From the cell containing the given text, extract its center point as [X, Y] coordinate. 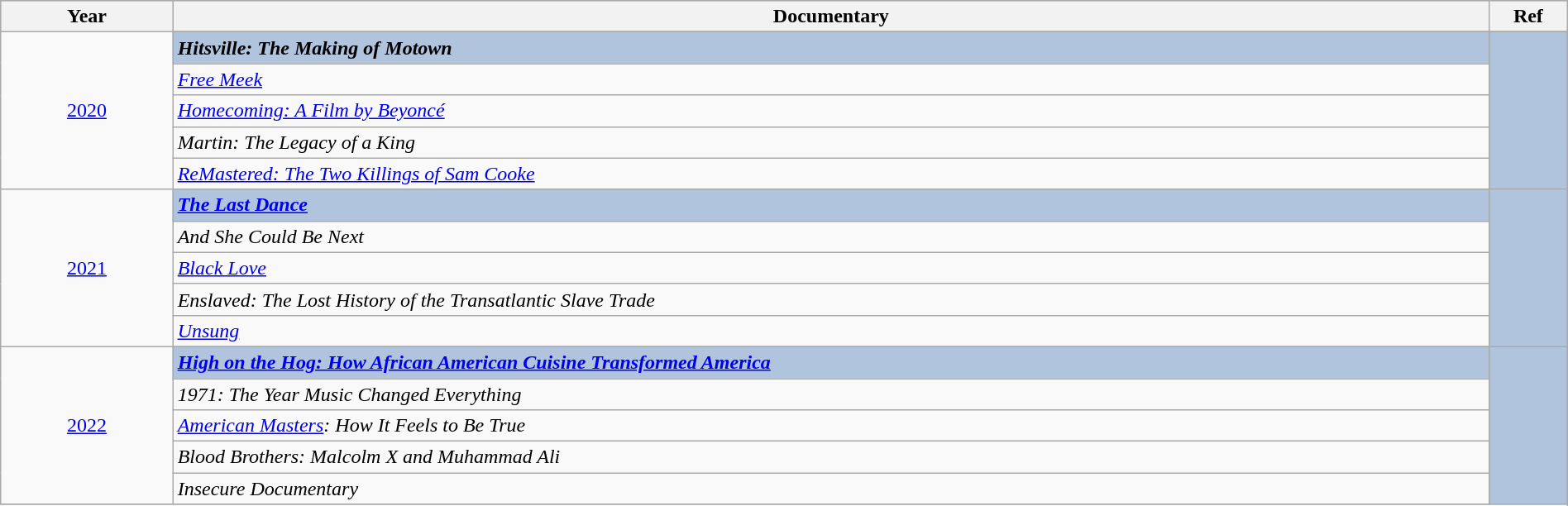
Blood Brothers: Malcolm X and Muhammad Ali [830, 457]
High on the Hog: How African American Cuisine Transformed America [830, 362]
Documentary [830, 17]
2020 [87, 111]
Hitsville: The Making of Motown [830, 48]
Homecoming: A Film by Beyoncé [830, 111]
Martin: The Legacy of a King [830, 142]
And She Could Be Next [830, 236]
1971: The Year Music Changed Everything [830, 394]
2021 [87, 268]
American Masters: How It Feels to Be True [830, 426]
Insecure Documentary [830, 489]
Ref [1528, 17]
Free Meek [830, 79]
The Last Dance [830, 205]
ReMastered: The Two Killings of Sam Cooke [830, 174]
Black Love [830, 268]
Year [87, 17]
2022 [87, 425]
Enslaved: The Lost History of the Transatlantic Slave Trade [830, 299]
Unsung [830, 331]
